Capture the cell that displays the provided text and extract its [X, Y] central coordinate. 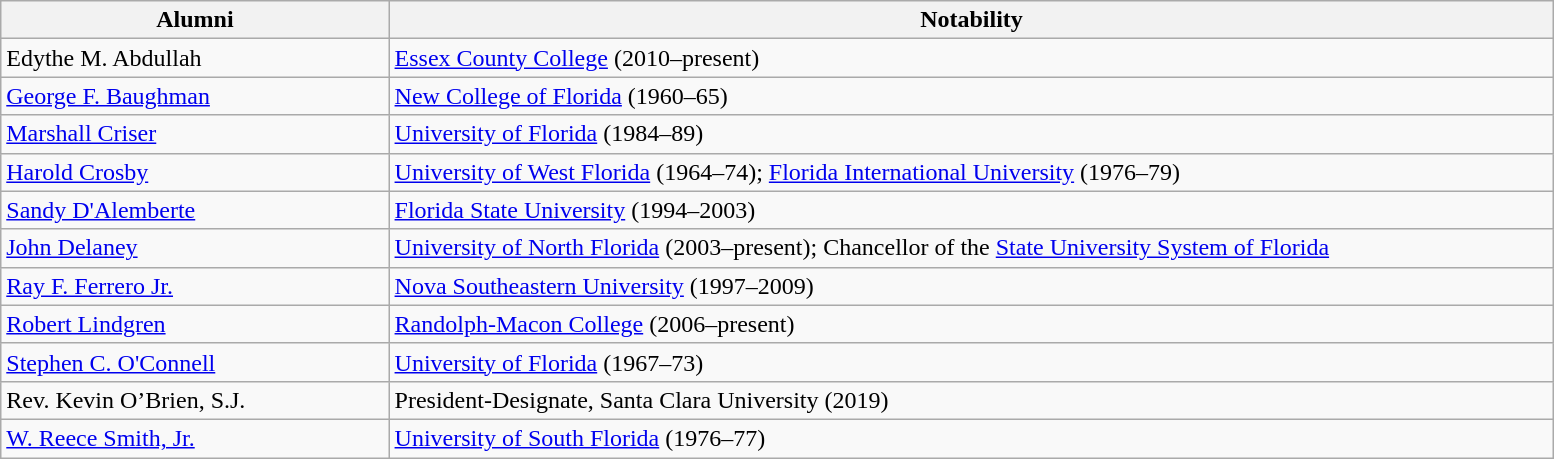
W. Reece Smith, Jr. [195, 438]
Sandy D'Alemberte [195, 210]
George F. Baughman [195, 96]
Marshall Criser [195, 134]
Harold Crosby [195, 172]
Alumni [195, 20]
University of South Florida (1976–77) [972, 438]
Nova Southeastern University (1997–2009) [972, 286]
Edythe M. Abdullah [195, 58]
Stephen C. O'Connell [195, 362]
John Delaney [195, 248]
Florida State University (1994–2003) [972, 210]
Essex County College (2010–present) [972, 58]
Rev. Kevin O’Brien, S.J. [195, 400]
New College of Florida (1960–65) [972, 96]
University of Florida (1967–73) [972, 362]
Notability [972, 20]
Robert Lindgren [195, 324]
Randolph-Macon College (2006–present) [972, 324]
University of West Florida (1964–74); Florida International University (1976–79) [972, 172]
University of North Florida (2003–present); Chancellor of the State University System of Florida [972, 248]
President-Designate, Santa Clara University (2019) [972, 400]
University of Florida (1984–89) [972, 134]
Ray F. Ferrero Jr. [195, 286]
